Return the [x, y] coordinate for the center point of the cell that contains the specified text.  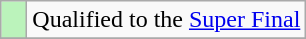
Qualified to the Super Final [166, 20]
